Locate the cell with the specified text and output its (x, y) center coordinate. 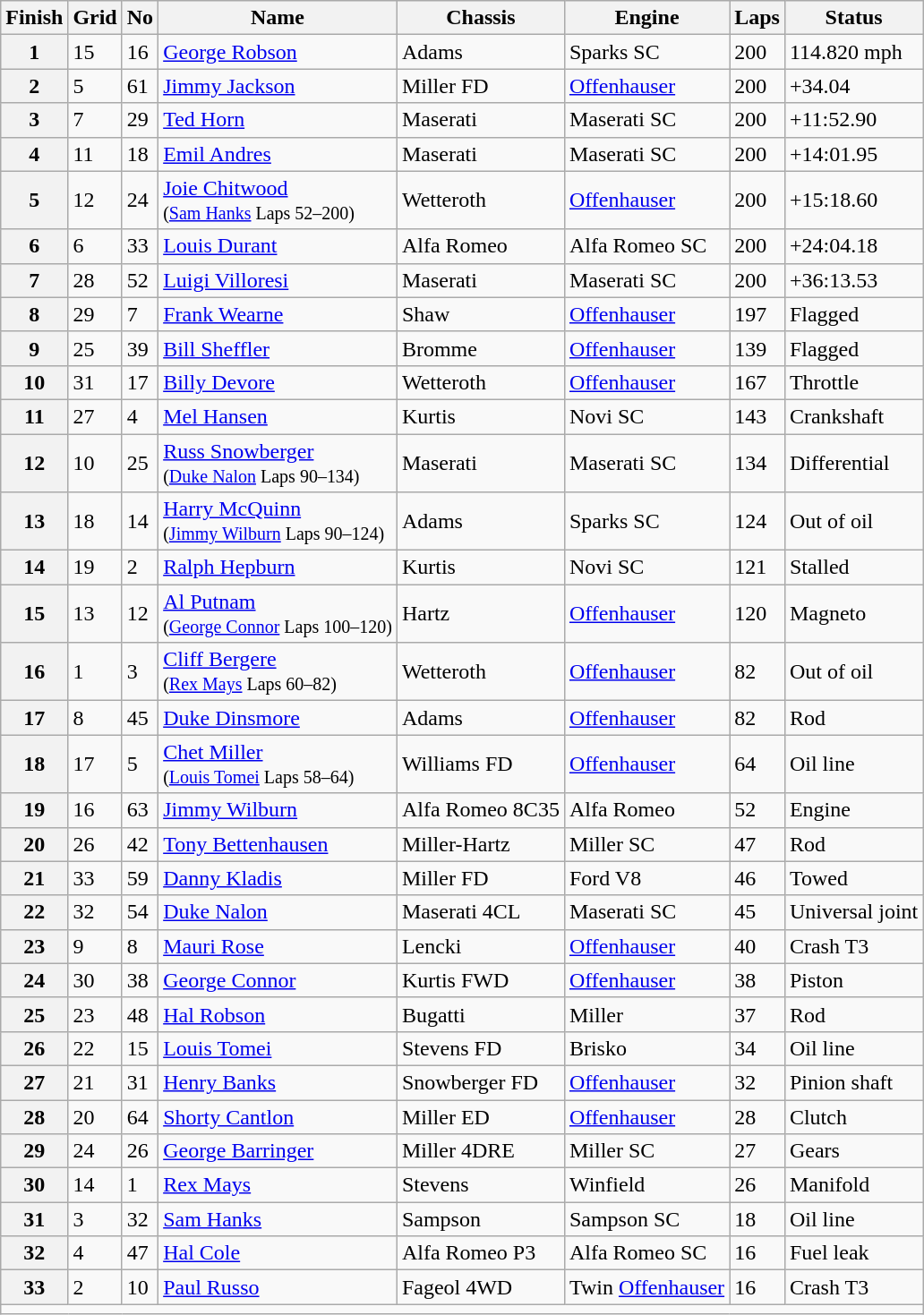
Gears (853, 1151)
63 (140, 810)
+15:18.60 (853, 201)
Grid (95, 18)
Fuel leak (853, 1253)
Finish (34, 18)
Fageol 4WD (480, 1287)
Crankshaft (853, 416)
Miller 4DRE (480, 1151)
42 (140, 844)
Luigi Villoresi (278, 280)
Chet Miller(Louis Tomei Laps 58–64) (278, 764)
Sam Hanks (278, 1219)
Jimmy Wilburn (278, 810)
34 (757, 1048)
Differential (853, 462)
Louis Tomei (278, 1048)
Stevens (480, 1185)
Miller-Hartz (480, 844)
Hal Cole (278, 1253)
Harry McQuinn(Jimmy Wilburn Laps 90–124) (278, 521)
Paul Russo (278, 1287)
Mel Hansen (278, 416)
Miller (646, 1014)
Alfa Romeo P3 (480, 1253)
Henry Banks (278, 1082)
Sampson (480, 1219)
Throttle (853, 382)
Frank Wearne (278, 314)
46 (757, 878)
George Robson (278, 52)
124 (757, 521)
143 (757, 416)
Laps (757, 18)
Manifold (853, 1185)
Ford V8 (646, 878)
Magneto (853, 614)
+34.04 (853, 86)
167 (757, 382)
134 (757, 462)
Billy Devore (278, 382)
114.820 mph (853, 52)
Miller ED (480, 1116)
Louis Durant (278, 246)
Winfield (646, 1185)
George Connor (278, 980)
37 (757, 1014)
Duke Dinsmore (278, 718)
Sampson SC (646, 1219)
Pinion shaft (853, 1082)
Jimmy Jackson (278, 86)
Alfa Romeo 8C35 (480, 810)
Snowberger FD (480, 1082)
Universal joint (853, 912)
+24:04.18 (853, 246)
Rex Mays (278, 1185)
48 (140, 1014)
Danny Kladis (278, 878)
39 (140, 348)
Williams FD (480, 764)
61 (140, 86)
Joie Chitwood(Sam Hanks Laps 52–200) (278, 201)
Stevens FD (480, 1048)
197 (757, 314)
Ted Horn (278, 120)
+11:52.90 (853, 120)
Ralph Hepburn (278, 568)
George Barringer (278, 1151)
Brisko (646, 1048)
Bugatti (480, 1014)
Name (278, 18)
+36:13.53 (853, 280)
Hal Robson (278, 1014)
Russ Snowberger(Duke Nalon Laps 90–134) (278, 462)
54 (140, 912)
139 (757, 348)
121 (757, 568)
Shorty Cantlon (278, 1116)
Stalled (853, 568)
Towed (853, 878)
Lencki (480, 946)
Al Putnam(George Connor Laps 100–120) (278, 614)
Twin Offenhauser (646, 1287)
No (140, 18)
Tony Bettenhausen (278, 844)
Maserati 4CL (480, 912)
Shaw (480, 314)
Piston (853, 980)
Chassis (480, 18)
40 (757, 946)
Duke Nalon (278, 912)
59 (140, 878)
+14:01.95 (853, 154)
120 (757, 614)
Bromme (480, 348)
Mauri Rose (278, 946)
Bill Sheffler (278, 348)
Kurtis FWD (480, 980)
Hartz (480, 614)
Status (853, 18)
Emil Andres (278, 154)
Cliff Bergere(Rex Mays Laps 60–82) (278, 671)
Clutch (853, 1116)
